Capture the cell that displays the provided text and extract its (X, Y) central coordinate. 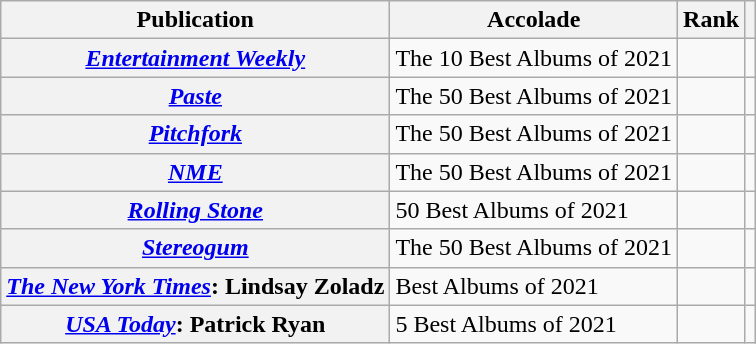
USA Today: Patrick Ryan (196, 324)
The New York Times: Lindsay Zoladz (196, 286)
5 Best Albums of 2021 (534, 324)
Accolade (534, 20)
Paste (196, 96)
Pitchfork (196, 134)
The 10 Best Albums of 2021 (534, 58)
Rank (712, 20)
50 Best Albums of 2021 (534, 210)
Best Albums of 2021 (534, 286)
Entertainment Weekly (196, 58)
Rolling Stone (196, 210)
Publication (196, 20)
NME (196, 172)
Stereogum (196, 248)
